Search for the cell housing the specified text and yield its (X, Y) center coordinate. 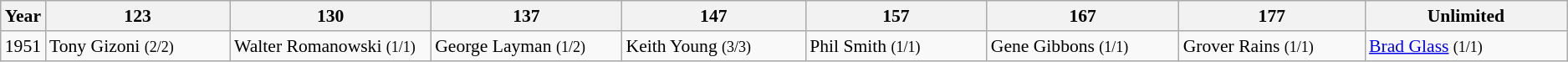
Gene Gibbons (1/1) (1083, 46)
177 (1272, 16)
Unlimited (1466, 16)
Year (23, 16)
Walter Romanowski (1/1) (330, 46)
167 (1083, 16)
George Layman (1/2) (526, 46)
Keith Young (3/3) (713, 46)
Brad Glass (1/1) (1466, 46)
137 (526, 16)
157 (896, 16)
Phil Smith (1/1) (896, 46)
147 (713, 16)
1951 (23, 46)
130 (330, 16)
Grover Rains (1/1) (1272, 46)
Tony Gizoni (2/2) (137, 46)
123 (137, 16)
